Identify which cell holds the provided text, then report its (x, y) central coordinate. 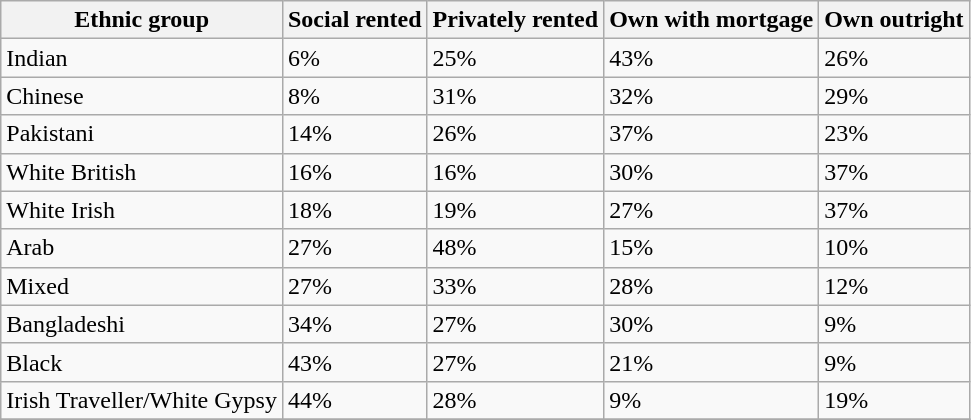
14% (354, 134)
44% (354, 400)
25% (516, 58)
Irish Traveller/White Gypsy (142, 400)
32% (712, 96)
34% (354, 324)
Own with mortgage (712, 20)
10% (894, 248)
48% (516, 248)
Indian (142, 58)
Ethnic group (142, 20)
Own outright (894, 20)
Chinese (142, 96)
33% (516, 286)
Privately rented (516, 20)
31% (516, 96)
Pakistani (142, 134)
18% (354, 210)
Mixed (142, 286)
23% (894, 134)
Arab (142, 248)
15% (712, 248)
29% (894, 96)
6% (354, 58)
Bangladeshi (142, 324)
Social rented (354, 20)
21% (712, 362)
White British (142, 172)
Black (142, 362)
8% (354, 96)
White Irish (142, 210)
12% (894, 286)
